Scan for the cell matching the given text and deliver its [X, Y] coordinate at center. 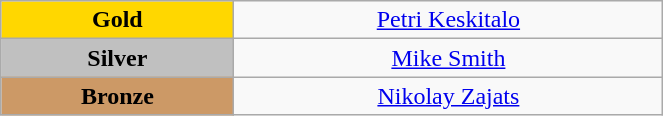
Bronze [118, 96]
Petri Keskitalo [448, 20]
Nikolay Zajats [448, 96]
Gold [118, 20]
Silver [118, 58]
Mike Smith [448, 58]
